Detect which cell encompasses the target text, then output its [x, y] center coordinate. 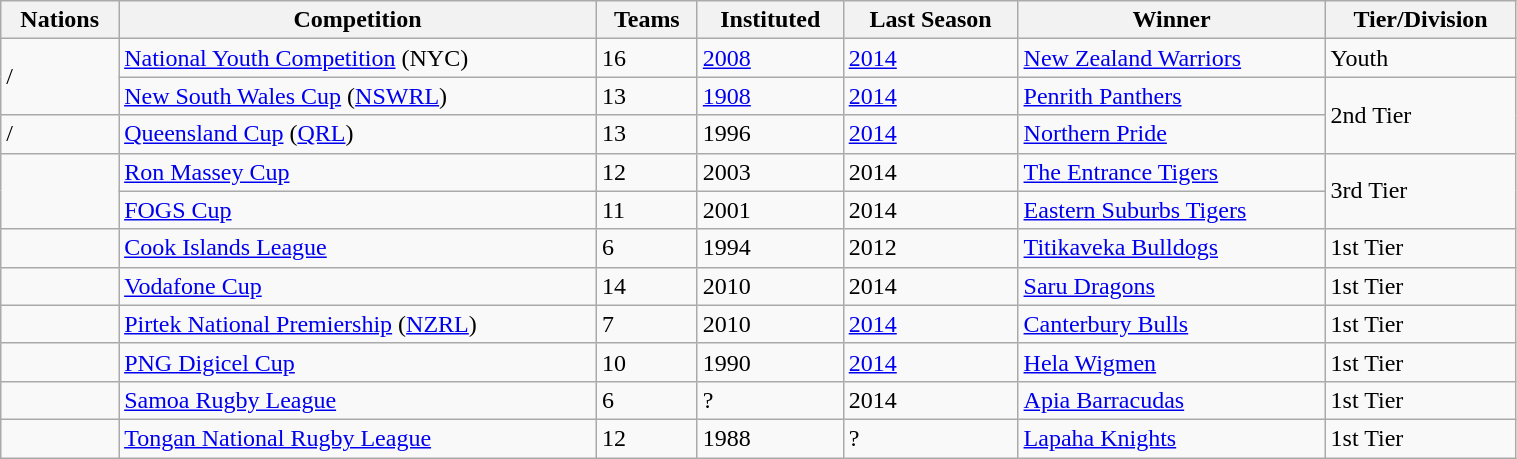
Titikaveka Bulldogs [1172, 248]
Vodafone Cup [358, 286]
Instituted [770, 20]
PNG Digicel Cup [358, 362]
Hela Wigmen [1172, 362]
Nations [60, 20]
10 [646, 362]
1908 [770, 96]
New Zealand Warriors [1172, 58]
Teams [646, 20]
7 [646, 324]
Lapaha Knights [1172, 438]
Apia Barracudas [1172, 400]
2nd Tier [1420, 115]
Tongan National Rugby League [358, 438]
Northern Pride [1172, 134]
Eastern Suburbs Tigers [1172, 210]
2012 [930, 248]
14 [646, 286]
Penrith Panthers [1172, 96]
Saru Dragons [1172, 286]
National Youth Competition (NYC) [358, 58]
The Entrance Tigers [1172, 172]
1996 [770, 134]
Competition [358, 20]
Tier/Division [1420, 20]
3rd Tier [1420, 191]
Last Season [930, 20]
1990 [770, 362]
2008 [770, 58]
FOGS Cup [358, 210]
Winner [1172, 20]
Pirtek National Premiership (NZRL) [358, 324]
11 [646, 210]
Youth [1420, 58]
1988 [770, 438]
Cook Islands League [358, 248]
Queensland Cup (QRL) [358, 134]
2001 [770, 210]
Canterbury Bulls [1172, 324]
New South Wales Cup (NSWRL) [358, 96]
16 [646, 58]
1994 [770, 248]
Ron Massey Cup [358, 172]
2003 [770, 172]
Samoa Rugby League [358, 400]
